Return the (x, y) coordinate for the center point of the cell that contains the specified text.  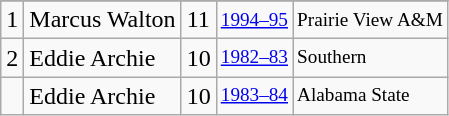
Alabama State (370, 96)
1 (12, 20)
Prairie View A&M (370, 20)
Southern (370, 58)
11 (198, 20)
1982–83 (254, 58)
2 (12, 58)
1983–84 (254, 96)
Marcus Walton (102, 20)
1994–95 (254, 20)
